Identify which cell holds the provided text, then report its (X, Y) central coordinate. 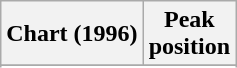
Chart (1996) (72, 34)
Peakposition (189, 34)
